Find where the given text appears and provide that cell's center as [x, y] coordinate. 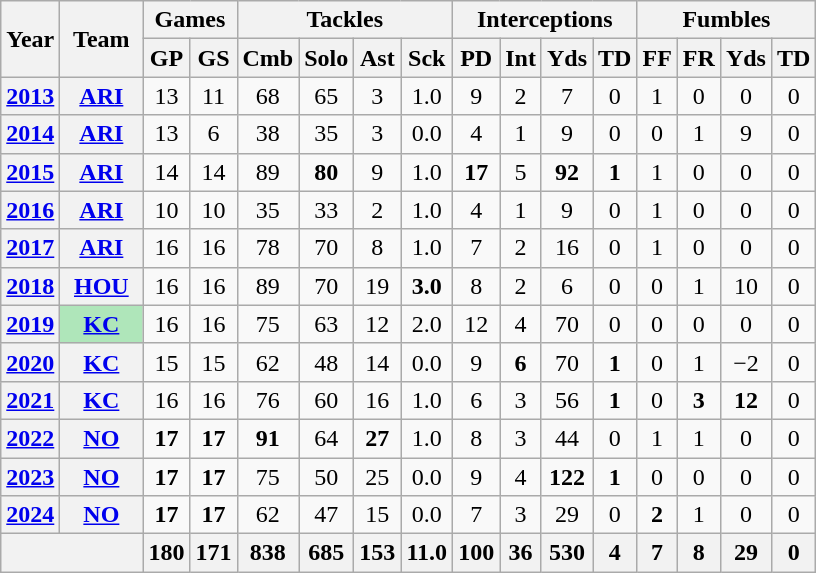
91 [268, 438]
2016 [30, 210]
68 [268, 96]
38 [268, 134]
3.0 [427, 286]
44 [566, 438]
25 [378, 477]
Sck [427, 58]
GP [166, 58]
180 [166, 553]
Ast [378, 58]
2018 [30, 286]
FR [698, 58]
530 [566, 553]
Team [102, 39]
Solo [326, 58]
HOU [102, 286]
122 [566, 477]
27 [378, 438]
Year [30, 39]
2023 [30, 477]
Games [190, 20]
171 [214, 553]
64 [326, 438]
5 [521, 172]
19 [378, 286]
2015 [30, 172]
100 [476, 553]
50 [326, 477]
Int [521, 58]
2020 [30, 362]
Tackles [345, 20]
2022 [30, 438]
92 [566, 172]
Cmb [268, 58]
65 [326, 96]
80 [326, 172]
2017 [30, 248]
Fumbles [726, 20]
76 [268, 400]
−2 [746, 362]
2019 [30, 324]
2021 [30, 400]
GS [214, 58]
2013 [30, 96]
63 [326, 324]
153 [378, 553]
48 [326, 362]
Interceptions [545, 20]
11.0 [427, 553]
47 [326, 515]
838 [268, 553]
2.0 [427, 324]
56 [566, 400]
33 [326, 210]
FF [657, 58]
2014 [30, 134]
PD [476, 58]
36 [521, 553]
78 [268, 248]
685 [326, 553]
60 [326, 400]
11 [214, 96]
2024 [30, 515]
